Search for the cell housing the specified text and yield its (X, Y) center coordinate. 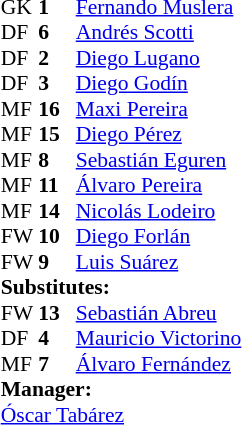
10 (57, 237)
Luis Suárez (159, 262)
Sebastián Eguren (159, 160)
Mauricio Victorino (159, 339)
4 (57, 339)
9 (57, 262)
Sebastián Abreu (159, 313)
Álvaro Fernández (159, 364)
6 (57, 33)
3 (57, 83)
Manager: (122, 389)
15 (57, 135)
11 (57, 185)
Maxi Pereira (159, 109)
Diego Lugano (159, 58)
Andrés Scotti (159, 33)
13 (57, 313)
Diego Forlán (159, 237)
2 (57, 58)
8 (57, 160)
Diego Pérez (159, 135)
Álvaro Pereira (159, 185)
14 (57, 211)
Diego Godín (159, 83)
Substitutes: (122, 287)
7 (57, 364)
Nicolás Lodeiro (159, 211)
16 (57, 109)
